Capture the cell that displays the provided text and extract its [X, Y] central coordinate. 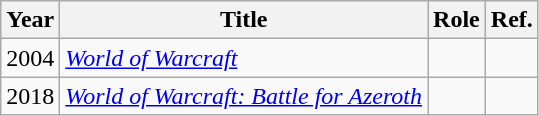
World of Warcraft [244, 58]
Title [244, 20]
2018 [30, 96]
Ref. [512, 20]
World of Warcraft: Battle for Azeroth [244, 96]
Role [457, 20]
Year [30, 20]
2004 [30, 58]
